Detect which cell encompasses the target text, then output its [X, Y] center coordinate. 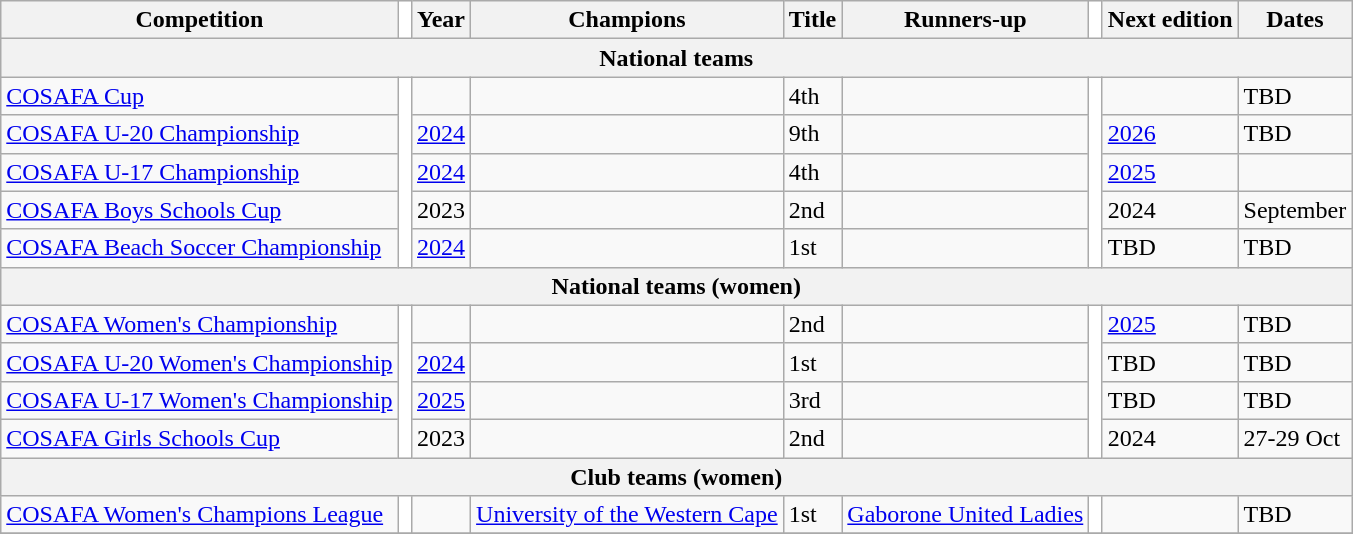
COSAFA Boys Schools Cup [200, 210]
COSAFA U-20 Women's Championship [200, 362]
COSAFA U-20 Championship [200, 134]
COSAFA U-17 Women's Championship [200, 400]
Title [812, 20]
9th [812, 134]
National teams (women) [676, 286]
University of the Western Cape [628, 515]
September [1295, 210]
Next edition [1170, 20]
Dates [1295, 20]
COSAFA Cup [200, 96]
COSAFA U-17 Championship [200, 172]
COSAFA Girls Schools Cup [200, 438]
27-29 Oct [1295, 438]
Champions [628, 20]
COSAFA Women's Championship [200, 324]
Year [442, 20]
Runners-up [966, 20]
National teams [676, 58]
3rd [812, 400]
Club teams (women) [676, 477]
2026 [1170, 134]
COSAFA Women's Champions League [200, 515]
Competition [200, 20]
COSAFA Beach Soccer Championship [200, 248]
Gaborone United Ladies [966, 515]
